Locate the cell with the specified text and output its (X, Y) center coordinate. 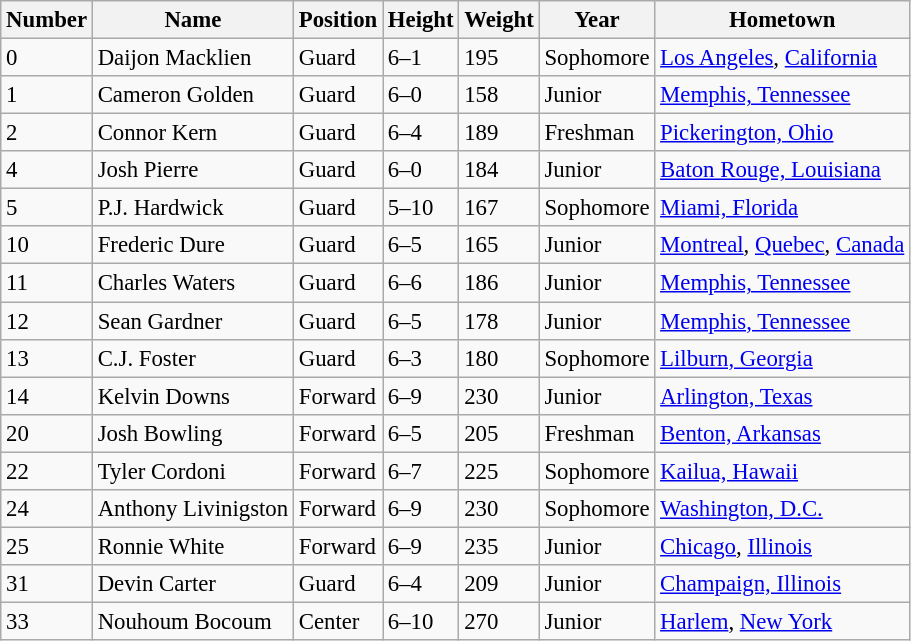
Nouhoum Bocoum (192, 621)
205 (499, 433)
Number (47, 20)
Name (192, 20)
270 (499, 621)
Hometown (782, 20)
225 (499, 471)
Champaign, Illinois (782, 584)
Ronnie White (192, 546)
10 (47, 245)
1 (47, 95)
Harlem, New York (782, 621)
Pickerington, Ohio (782, 133)
11 (47, 283)
Anthony Livinigston (192, 509)
Josh Pierre (192, 170)
186 (499, 283)
158 (499, 95)
6–1 (421, 58)
Frederic Dure (192, 245)
P.J. Hardwick (192, 208)
Kelvin Downs (192, 396)
Arlington, Texas (782, 396)
Montreal, Quebec, Canada (782, 245)
178 (499, 321)
6–6 (421, 283)
Weight (499, 20)
Lilburn, Georgia (782, 358)
Center (338, 621)
Tyler Cordoni (192, 471)
Year (597, 20)
195 (499, 58)
Washington, D.C. (782, 509)
31 (47, 584)
5–10 (421, 208)
Connor Kern (192, 133)
6–7 (421, 471)
6–10 (421, 621)
13 (47, 358)
209 (499, 584)
Sean Gardner (192, 321)
167 (499, 208)
Cameron Golden (192, 95)
24 (47, 509)
14 (47, 396)
2 (47, 133)
235 (499, 546)
180 (499, 358)
Baton Rouge, Louisiana (782, 170)
Daijon Macklien (192, 58)
165 (499, 245)
C.J. Foster (192, 358)
Kailua, Hawaii (782, 471)
4 (47, 170)
Benton, Arkansas (782, 433)
Charles Waters (192, 283)
0 (47, 58)
Position (338, 20)
5 (47, 208)
6–3 (421, 358)
20 (47, 433)
33 (47, 621)
Miami, Florida (782, 208)
Josh Bowling (192, 433)
12 (47, 321)
25 (47, 546)
Los Angeles, California (782, 58)
Height (421, 20)
189 (499, 133)
184 (499, 170)
22 (47, 471)
Chicago, Illinois (782, 546)
Devin Carter (192, 584)
